Locate the cell with the specified text and output its (x, y) center coordinate. 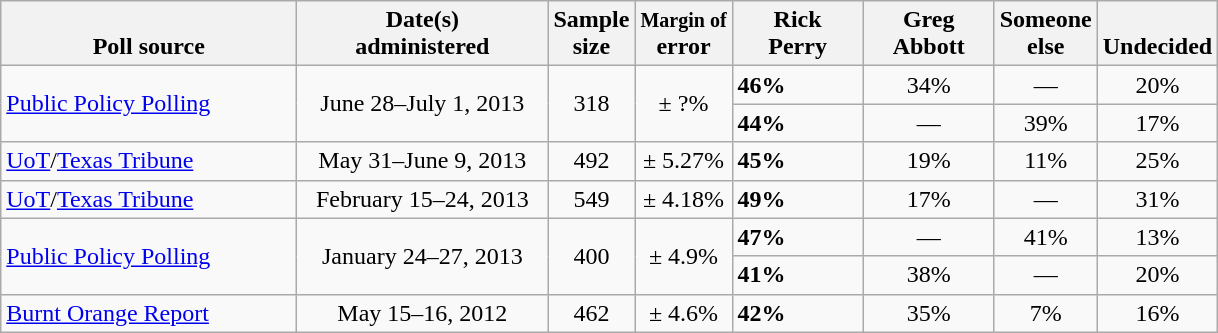
462 (592, 313)
46% (798, 85)
492 (592, 161)
± 4.6% (684, 313)
Samplesize (592, 34)
± 4.9% (684, 256)
400 (592, 256)
34% (928, 85)
44% (798, 123)
GregAbbott (928, 34)
38% (928, 275)
13% (1157, 237)
Someone else (1046, 34)
Margin oferror (684, 34)
May 15–16, 2012 (422, 313)
45% (798, 161)
31% (1157, 199)
RickPerry (798, 34)
Poll source (149, 34)
7% (1046, 313)
16% (1157, 313)
42% (798, 313)
Date(s)administered (422, 34)
19% (928, 161)
± 5.27% (684, 161)
549 (592, 199)
47% (798, 237)
318 (592, 104)
39% (1046, 123)
49% (798, 199)
Undecided (1157, 34)
Burnt Orange Report (149, 313)
January 24–27, 2013 (422, 256)
June 28–July 1, 2013 (422, 104)
May 31–June 9, 2013 (422, 161)
± 4.18% (684, 199)
± ?% (684, 104)
25% (1157, 161)
35% (928, 313)
11% (1046, 161)
February 15–24, 2013 (422, 199)
